Output the (X, Y) coordinate of the center of the cell containing the given text.  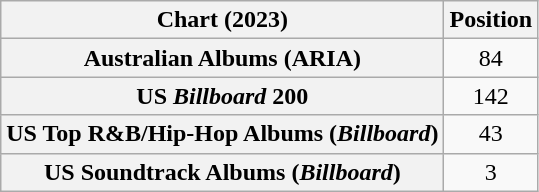
Position (491, 20)
Australian Albums (ARIA) (222, 58)
US Soundtrack Albums (Billboard) (222, 172)
142 (491, 96)
43 (491, 134)
US Billboard 200 (222, 96)
Chart (2023) (222, 20)
3 (491, 172)
US Top R&B/Hip-Hop Albums (Billboard) (222, 134)
84 (491, 58)
